Capture the cell that displays the provided text and extract its (X, Y) central coordinate. 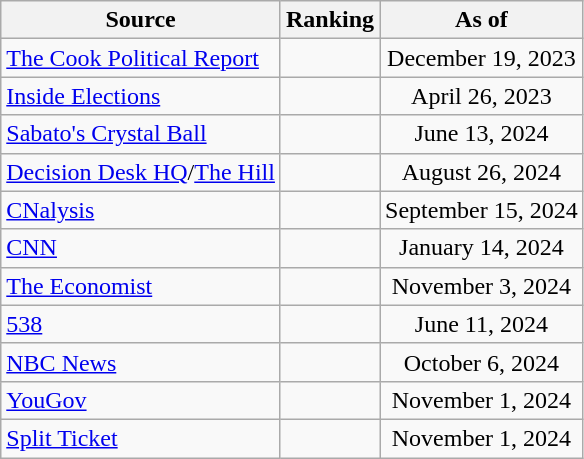
Sabato's Crystal Ball (141, 134)
538 (141, 324)
Decision Desk HQ/The Hill (141, 172)
CNalysis (141, 210)
NBC News (141, 362)
Split Ticket (141, 438)
April 26, 2023 (482, 96)
December 19, 2023 (482, 58)
Inside Elections (141, 96)
November 3, 2024 (482, 286)
September 15, 2024 (482, 210)
June 13, 2024 (482, 134)
January 14, 2024 (482, 248)
October 6, 2024 (482, 362)
Ranking (330, 20)
YouGov (141, 400)
CNN (141, 248)
August 26, 2024 (482, 172)
June 11, 2024 (482, 324)
As of (482, 20)
The Economist (141, 286)
The Cook Political Report (141, 58)
Source (141, 20)
